For the text-containing cell, return its midpoint in [x, y] coordinate format. 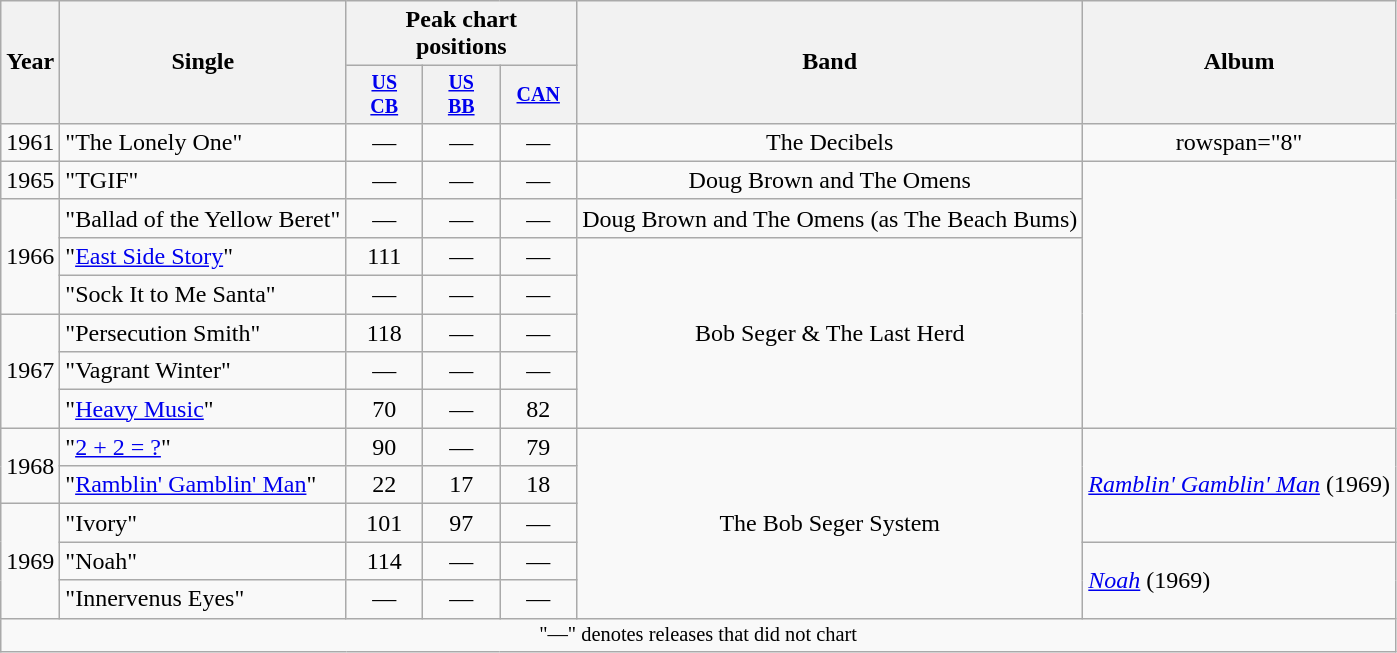
111 [384, 256]
"Innervenus Eyes" [203, 599]
"Ballad of the Yellow Beret" [203, 218]
90 [384, 447]
114 [384, 561]
USCB [384, 94]
Band [830, 62]
1969 [30, 561]
Year [30, 62]
rowspan="8" [1240, 142]
Ramblin' Gamblin' Man (1969) [1240, 485]
118 [384, 333]
1966 [30, 256]
Doug Brown and The Omens [830, 180]
1967 [30, 371]
70 [384, 409]
Album [1240, 62]
101 [384, 523]
1965 [30, 180]
22 [384, 485]
"Vagrant Winter" [203, 371]
"TGIF" [203, 180]
Peak chartpositions [462, 34]
79 [538, 447]
1961 [30, 142]
"Heavy Music" [203, 409]
CAN [538, 94]
17 [462, 485]
"Noah" [203, 561]
97 [462, 523]
Bob Seger & The Last Herd [830, 332]
Noah (1969) [1240, 580]
"Ivory" [203, 523]
"The Lonely One" [203, 142]
The Bob Seger System [830, 523]
"Ramblin' Gamblin' Man" [203, 485]
"Sock It to Me Santa" [203, 295]
USBB [462, 94]
"East Side Story" [203, 256]
"2 + 2 = ?" [203, 447]
Single [203, 62]
The Decibels [830, 142]
Doug Brown and The Omens (as The Beach Bums) [830, 218]
18 [538, 485]
"Persecution Smith" [203, 333]
"—" denotes releases that did not chart [698, 635]
82 [538, 409]
1968 [30, 466]
